Identify which cell holds the provided text, then report its [X, Y] central coordinate. 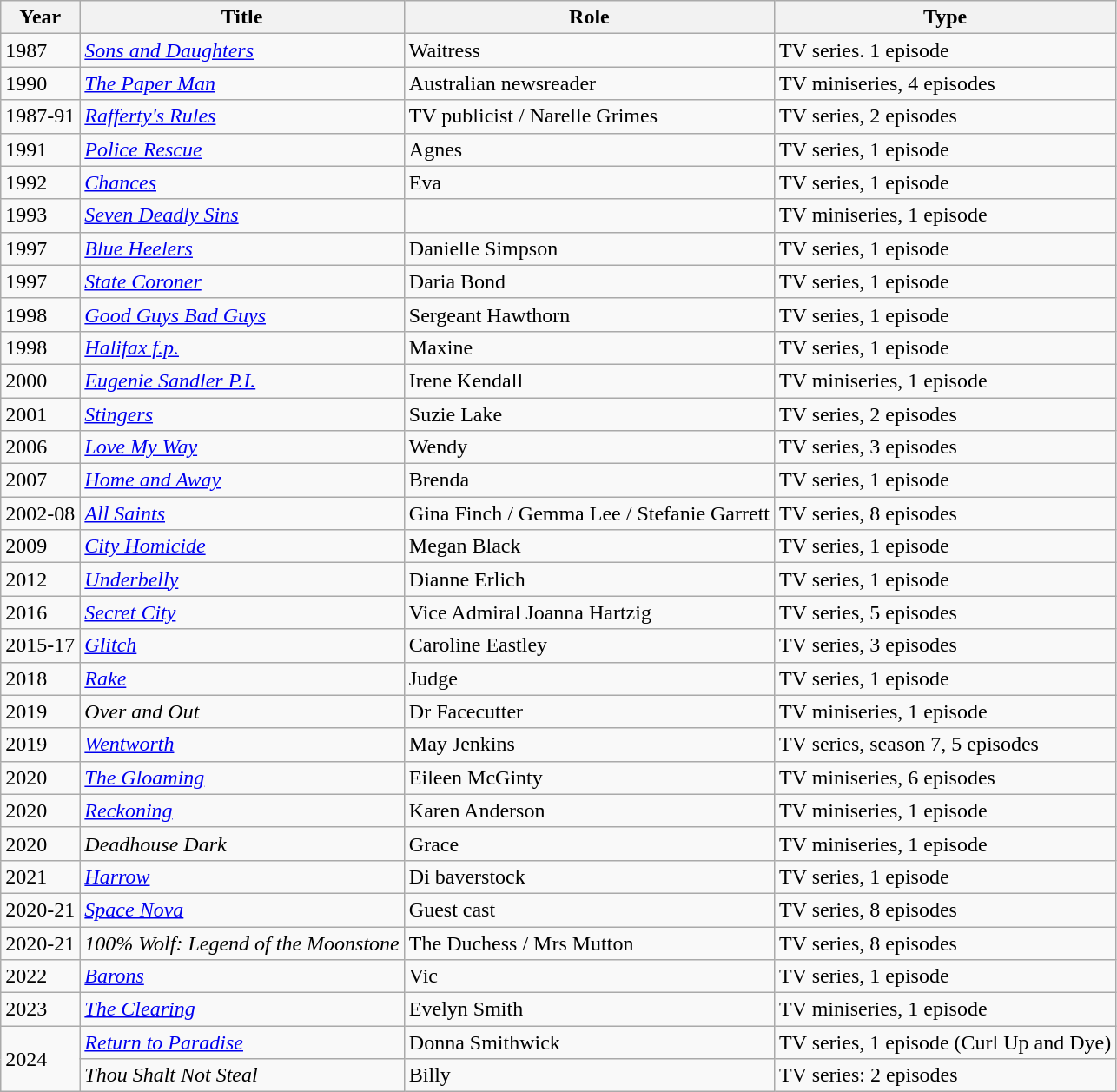
Sergeant Hawthorn [589, 314]
Wentworth [241, 745]
Karen Anderson [589, 811]
Guest cast [589, 910]
The Clearing [241, 1009]
2021 [40, 877]
Title [241, 17]
TV miniseries, 6 episodes [945, 778]
City Homicide [241, 546]
TV series, 1 episode (Curl Up and Dye) [945, 1042]
The Duchess / Mrs Mutton [589, 943]
Good Guys Bad Guys [241, 314]
Billy [589, 1075]
Judge [589, 678]
Year [40, 17]
2007 [40, 480]
The Paper Man [241, 83]
Vic [589, 976]
2001 [40, 414]
Sons and Daughters [241, 50]
Secret City [241, 612]
Caroline Eastley [589, 645]
Vice Admiral Joanna Hartzig [589, 612]
Rafferty's Rules [241, 116]
Dianne Erlich [589, 579]
Grace [589, 844]
2002-08 [40, 513]
Space Nova [241, 910]
Eva [589, 182]
Love My Way [241, 447]
Role [589, 17]
1987 [40, 50]
Waitress [589, 50]
All Saints [241, 513]
Daria Bond [589, 281]
Eileen McGinty [589, 778]
Maxine [589, 347]
TV series: 2 episodes [945, 1075]
2009 [40, 546]
Underbelly [241, 579]
Evelyn Smith [589, 1009]
Rake [241, 678]
1990 [40, 83]
TV series, season 7, 5 episodes [945, 745]
Irene Kendall [589, 381]
Chances [241, 182]
2018 [40, 678]
2006 [40, 447]
Halifax f.p. [241, 347]
1993 [40, 215]
State Coroner [241, 281]
TV series. 1 episode [945, 50]
2024 [40, 1059]
1991 [40, 149]
2000 [40, 381]
TV series, 5 episodes [945, 612]
2016 [40, 612]
Over and Out [241, 711]
Donna Smithwick [589, 1042]
2012 [40, 579]
Return to Paradise [241, 1042]
100% Wolf: Legend of the Moonstone [241, 943]
Australian newsreader [589, 83]
Dr Facecutter [589, 711]
Eugenie Sandler P.I. [241, 381]
Deadhouse Dark [241, 844]
1992 [40, 182]
TV miniseries, 4 episodes [945, 83]
Barons [241, 976]
Seven Deadly Sins [241, 215]
Glitch [241, 645]
The Gloaming [241, 778]
2022 [40, 976]
Police Rescue [241, 149]
Gina Finch / Gemma Lee / Stefanie Garrett [589, 513]
Home and Away [241, 480]
May Jenkins [589, 745]
Megan Black [589, 546]
Stingers [241, 414]
2023 [40, 1009]
2015-17 [40, 645]
Harrow [241, 877]
Danielle Simpson [589, 248]
Reckoning [241, 811]
Blue Heelers [241, 248]
Suzie Lake [589, 414]
Di baverstock [589, 877]
Wendy [589, 447]
TV publicist / Narelle Grimes [589, 116]
Type [945, 17]
Agnes [589, 149]
1987-91 [40, 116]
Brenda [589, 480]
Thou Shalt Not Steal [241, 1075]
